Locate the cell with the specified text and output its [X, Y] center coordinate. 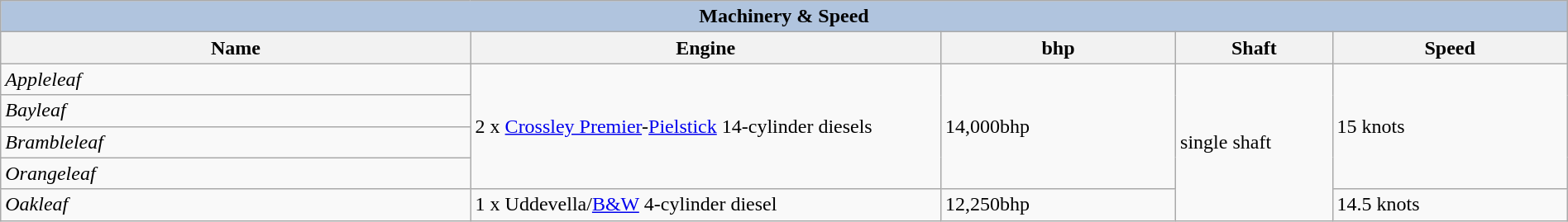
single shaft [1254, 142]
Machinery & Speed [784, 17]
Orangeleaf [236, 173]
14,000bhp [1058, 126]
2 x Crossley Premier-Pielstick 14-cylinder diesels [705, 126]
Shaft [1254, 48]
Brambleleaf [236, 142]
14.5 knots [1450, 205]
12,250bhp [1058, 205]
Engine [705, 48]
bhp [1058, 48]
Appleleaf [236, 79]
Bayleaf [236, 111]
15 knots [1450, 126]
1 x Uddevella/B&W 4-cylinder diesel [705, 205]
Speed [1450, 48]
Oakleaf [236, 205]
Name [236, 48]
